Find where the given text appears and provide that cell's center as [X, Y] coordinate. 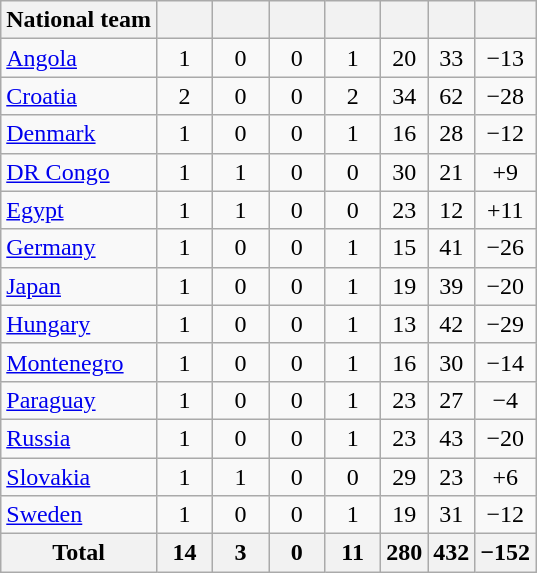
Angola [79, 58]
29 [404, 477]
13 [404, 324]
41 [452, 248]
Denmark [79, 134]
15 [404, 248]
Slovakia [79, 477]
31 [452, 515]
14 [184, 553]
Hungary [79, 324]
Paraguay [79, 400]
42 [452, 324]
−26 [506, 248]
21 [452, 172]
33 [452, 58]
11 [353, 553]
62 [452, 96]
Sweden [79, 515]
−4 [506, 400]
34 [404, 96]
−13 [506, 58]
Japan [79, 286]
Croatia [79, 96]
−152 [506, 553]
43 [452, 438]
+9 [506, 172]
−14 [506, 362]
3 [241, 553]
39 [452, 286]
Russia [79, 438]
Total [79, 553]
DR Congo [79, 172]
12 [452, 210]
−28 [506, 96]
20 [404, 58]
+11 [506, 210]
432 [452, 553]
+6 [506, 477]
−29 [506, 324]
Germany [79, 248]
Egypt [79, 210]
280 [404, 553]
27 [452, 400]
National team [79, 20]
Montenegro [79, 362]
28 [452, 134]
